For the text-containing cell, return its midpoint in (X, Y) coordinate format. 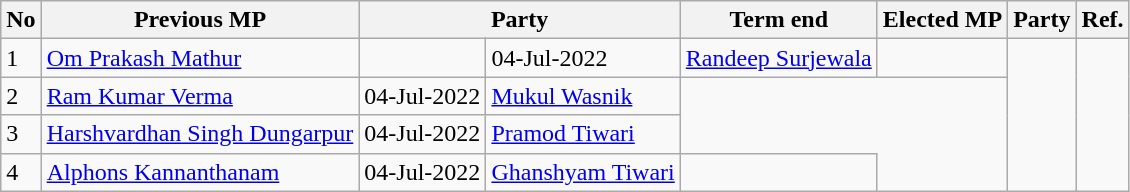
Om Prakash Mathur (200, 58)
Ram Kumar Verma (200, 96)
2 (21, 96)
Ref. (1102, 20)
Elected MP (942, 20)
Alphons Kannanthanam (200, 172)
Ghanshyam Tiwari (583, 172)
Randeep Surjewala (778, 58)
Mukul Wasnik (583, 96)
Term end (778, 20)
Harshvardhan Singh Dungarpur (200, 134)
3 (21, 134)
Previous MP (200, 20)
Pramod Tiwari (583, 134)
1 (21, 58)
No (21, 20)
4 (21, 172)
